Provide the (x, y) coordinate of the cell's center where the given text is located.  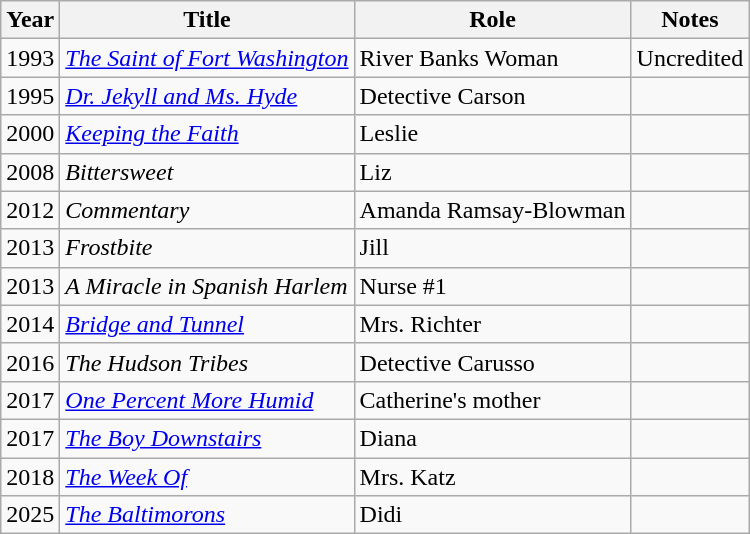
The Hudson Tribes (207, 362)
1995 (30, 96)
1993 (30, 58)
Dr. Jekyll and Ms. Hyde (207, 96)
2018 (30, 477)
Amanda Ramsay-Blowman (492, 210)
2008 (30, 172)
Uncredited (690, 58)
Diana (492, 438)
A Miracle in Spanish Harlem (207, 286)
The Week Of (207, 477)
2012 (30, 210)
Detective Carusso (492, 362)
River Banks Woman (492, 58)
Detective Carson (492, 96)
Keeping the Faith (207, 134)
Bittersweet (207, 172)
The Boy Downstairs (207, 438)
2016 (30, 362)
Jill (492, 248)
2014 (30, 324)
Bridge and Tunnel (207, 324)
Title (207, 20)
Liz (492, 172)
One Percent More Humid (207, 400)
Frostbite (207, 248)
Notes (690, 20)
Leslie (492, 134)
Mrs. Katz (492, 477)
Year (30, 20)
2025 (30, 515)
Didi (492, 515)
The Saint of Fort Washington (207, 58)
The Baltimorons (207, 515)
2000 (30, 134)
Mrs. Richter (492, 324)
Catherine's mother (492, 400)
Role (492, 20)
Nurse #1 (492, 286)
Commentary (207, 210)
